For the text-containing cell, return its midpoint in [x, y] coordinate format. 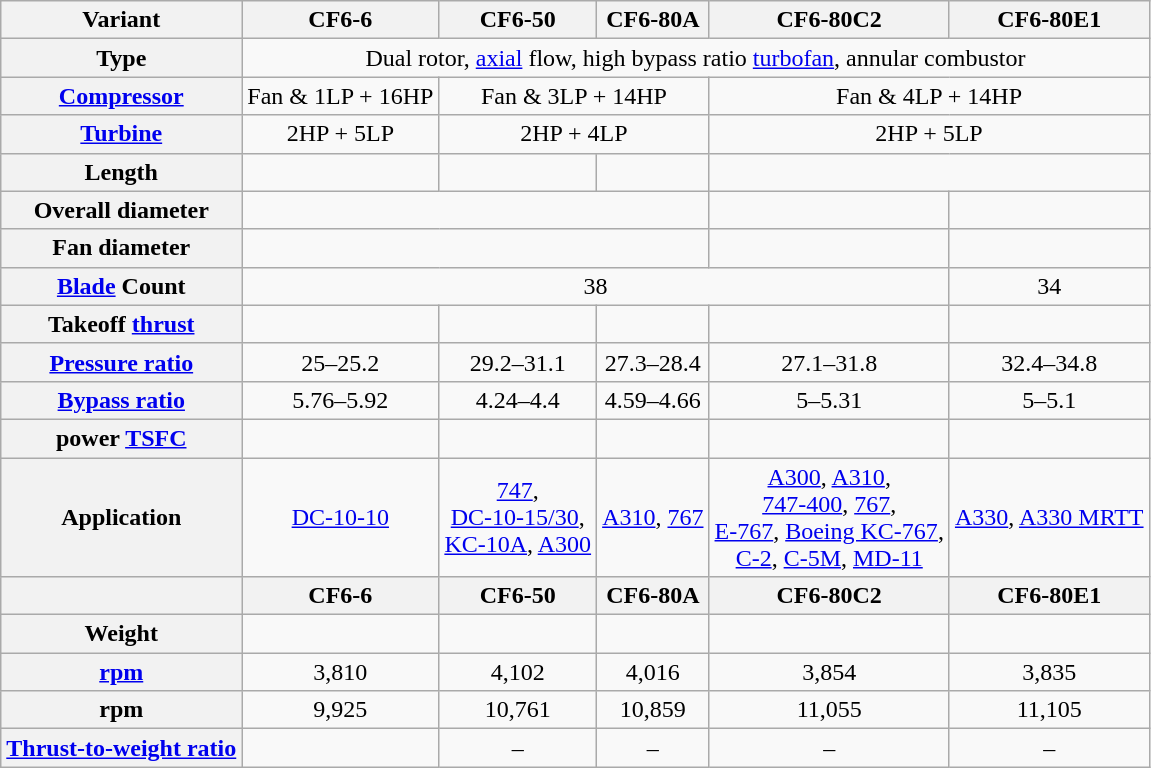
Overall diameter [122, 210]
3,810 [340, 672]
5–5.1 [1049, 400]
10,859 [653, 710]
25–25.2 [340, 362]
Fan & 3LP + 14HP [574, 96]
27.1–31.8 [829, 362]
9,925 [340, 710]
Takeoff thrust [122, 324]
11,105 [1049, 710]
Fan & 1LP + 16HP [340, 96]
4.59–4.66 [653, 400]
4,102 [518, 672]
A330, A330 MRTT [1049, 518]
747, DC-10-15/30,KC-10A, A300 [518, 518]
29.2–31.1 [518, 362]
Weight [122, 634]
DC-10-10 [340, 518]
38 [596, 286]
10,761 [518, 710]
Type [122, 58]
Compressor [122, 96]
power TSFC [122, 438]
5.76–5.92 [340, 400]
Fan diameter [122, 248]
A310, 767 [653, 518]
Turbine [122, 134]
Application [122, 518]
Blade Count [122, 286]
A300, A310, 747-400, 767, E-767, Boeing KC-767, C-2, C-5M, MD-11 [829, 518]
Fan & 4LP + 14HP [929, 96]
3,854 [829, 672]
32.4–34.8 [1049, 362]
Dual rotor, axial flow, high bypass ratio turbofan, annular combustor [696, 58]
34 [1049, 286]
Pressure ratio [122, 362]
Length [122, 172]
2HP + 4LP [574, 134]
4,016 [653, 672]
11,055 [829, 710]
Variant [122, 20]
Thrust-to-weight ratio [122, 748]
3,835 [1049, 672]
Bypass ratio [122, 400]
4.24–4.4 [518, 400]
5–5.31 [829, 400]
27.3–28.4 [653, 362]
